Detect which cell encompasses the target text, then output its (x, y) center coordinate. 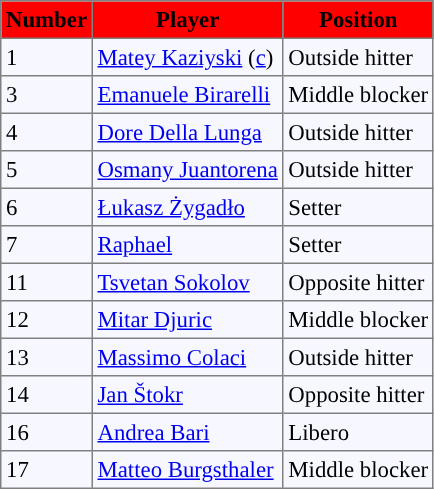
Matey Kaziyski (c) (188, 57)
11 (47, 282)
14 (47, 395)
Jan Štokr (188, 395)
Player (188, 20)
Tsvetan Sokolov (188, 282)
Libero (358, 432)
16 (47, 432)
Andrea Bari (188, 432)
5 (47, 170)
Osmany Juantorena (188, 170)
Raphael (188, 245)
4 (47, 132)
Mitar Djuric (188, 320)
Dore Della Lunga (188, 132)
Massimo Colaci (188, 357)
7 (47, 245)
Emanuele Birarelli (188, 95)
17 (47, 470)
Position (358, 20)
Matteo Burgsthaler (188, 470)
3 (47, 95)
Number (47, 20)
1 (47, 57)
13 (47, 357)
Łukasz Żygadło (188, 207)
12 (47, 320)
6 (47, 207)
